Search for the cell housing the specified text and yield its [x, y] center coordinate. 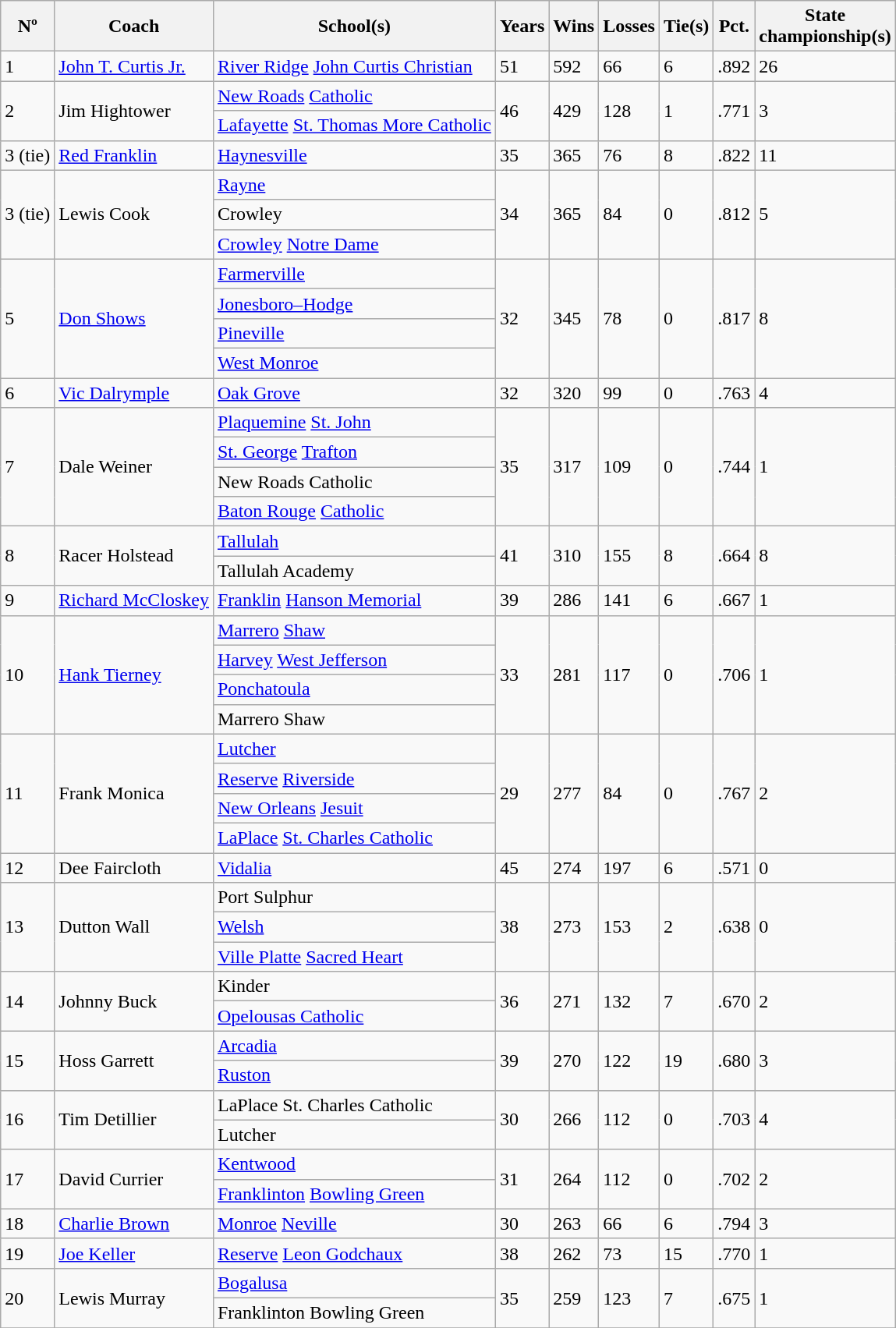
Franklin Hanson Memorial [354, 600]
Joe Keller [134, 1253]
592 [574, 66]
Losses [629, 27]
76 [629, 155]
Hank Tierney [134, 675]
155 [629, 556]
Frank Monica [134, 793]
Ville Platte Sacred Heart [354, 957]
18 [28, 1224]
.667 [735, 600]
10 [28, 675]
36 [522, 1001]
Harvey West Jefferson [354, 660]
Baton Rouge Catholic [354, 512]
Tim Detillier [134, 1120]
Crowley Notre Dame [354, 244]
73 [629, 1253]
Pineville [354, 333]
.822 [735, 155]
Reserve Riverside [354, 778]
41 [522, 556]
122 [629, 1061]
16 [28, 1120]
.892 [735, 66]
Vic Dalrymple [134, 392]
Charlie Brown [134, 1224]
Plaquemine St. John [354, 423]
34 [522, 214]
Reserve Leon Godchaux [354, 1253]
78 [629, 318]
Years [522, 27]
Bogalusa [354, 1283]
Red Franklin [134, 155]
.767 [735, 793]
9 [28, 600]
Haynesville [354, 155]
Racer Holstead [134, 556]
273 [574, 927]
.680 [735, 1061]
Rayne [354, 185]
46 [522, 111]
Tie(s) [686, 27]
45 [522, 868]
Kentwood [354, 1164]
429 [574, 111]
.638 [735, 927]
286 [574, 600]
26 [825, 66]
Lewis Murray [134, 1298]
Wins [574, 27]
132 [629, 1001]
Pct. [735, 27]
128 [629, 111]
Johnny Buck [134, 1001]
Jim Hightower [134, 111]
Oak Grove [354, 392]
Vidalia [354, 868]
270 [574, 1061]
17 [28, 1179]
31 [522, 1179]
.706 [735, 675]
New Orleans Jesuit [354, 808]
.812 [735, 214]
Ruston [354, 1075]
14 [28, 1001]
33 [522, 675]
Port Sulphur [354, 898]
264 [574, 1179]
.675 [735, 1298]
109 [629, 467]
51 [522, 66]
John T. Curtis Jr. [134, 66]
29 [522, 793]
.744 [735, 467]
277 [574, 793]
Ponchatoula [354, 689]
271 [574, 1001]
20 [28, 1298]
.571 [735, 868]
West Monroe [354, 363]
.664 [735, 556]
Jonesboro–Hodge [354, 303]
Tallulah [354, 541]
12 [28, 868]
13 [28, 927]
Lafayette St. Thomas More Catholic [354, 126]
.703 [735, 1120]
153 [629, 927]
259 [574, 1298]
317 [574, 467]
Statechampionship(s) [825, 27]
320 [574, 392]
.763 [735, 392]
345 [574, 318]
.702 [735, 1179]
Kinder [354, 986]
Tallulah Academy [354, 571]
Dale Weiner [134, 467]
Hoss Garrett [134, 1061]
Opelousas Catholic [354, 1016]
262 [574, 1253]
.770 [735, 1253]
Arcadia [354, 1046]
St. George Trafton [354, 452]
274 [574, 868]
141 [629, 600]
Dutton Wall [134, 927]
263 [574, 1224]
.794 [735, 1224]
310 [574, 556]
Dee Faircloth [134, 868]
Coach [134, 27]
Don Shows [134, 318]
Crowley [354, 214]
David Currier [134, 1179]
Farmerville [354, 274]
Lewis Cook [134, 214]
.771 [735, 111]
266 [574, 1120]
.817 [735, 318]
117 [629, 675]
281 [574, 675]
Richard McCloskey [134, 600]
197 [629, 868]
Nº [28, 27]
123 [629, 1298]
School(s) [354, 27]
River Ridge John Curtis Christian [354, 66]
99 [629, 392]
.670 [735, 1001]
Welsh [354, 927]
Monroe Neville [354, 1224]
